Extract the (x, y) coordinate from the center of the cell holding the provided text.  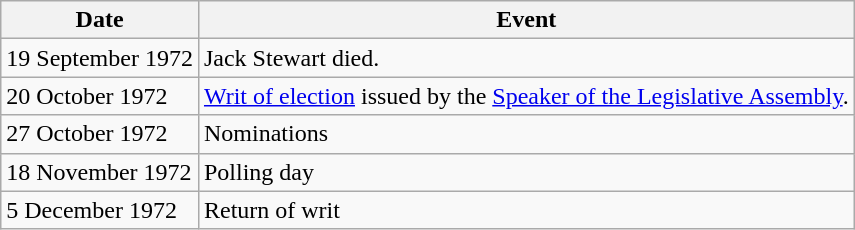
18 November 1972 (100, 172)
Polling day (526, 172)
Date (100, 20)
19 September 1972 (100, 58)
Nominations (526, 134)
Event (526, 20)
Writ of election issued by the Speaker of the Legislative Assembly. (526, 96)
27 October 1972 (100, 134)
5 December 1972 (100, 210)
20 October 1972 (100, 96)
Return of writ (526, 210)
Jack Stewart died. (526, 58)
